Provide the [X, Y] coordinate of the cell's center where the given text is located.  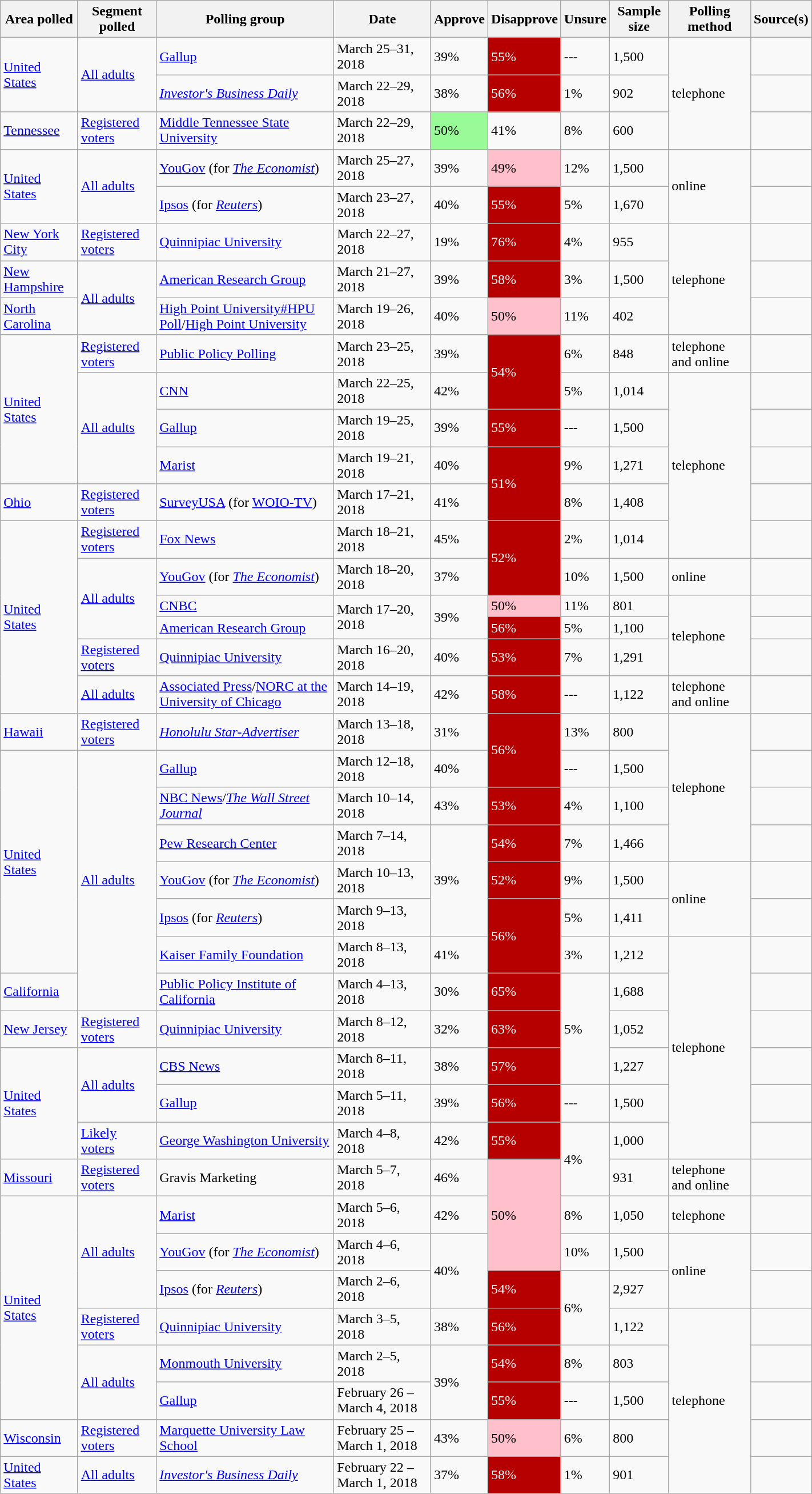
March 19–21, 2018 [383, 465]
Missouri [39, 1178]
51% [524, 484]
Fox News [246, 539]
March 19–25, 2018 [383, 427]
Segment polled [117, 19]
March 23–25, 2018 [383, 353]
Hawaii [39, 731]
1,271 [640, 465]
19% [459, 242]
March 22–25, 2018 [383, 391]
New Jersey [39, 1028]
CNN [246, 391]
1,000 [640, 1140]
45% [459, 539]
March 21–27, 2018 [383, 279]
Pew Research Center [246, 843]
March 2–6, 2018 [383, 1289]
46% [459, 1178]
March 4–6, 2018 [383, 1252]
March 19–26, 2018 [383, 317]
848 [640, 353]
1,291 [640, 657]
NBC News/The Wall Street Journal [246, 806]
March 8–11, 2018 [383, 1066]
CNBC [246, 606]
31% [459, 731]
March 14–19, 2018 [383, 695]
March 9–13, 2018 [383, 918]
901 [640, 1475]
March 17–21, 2018 [383, 503]
March 4–13, 2018 [383, 992]
March 22–27, 2018 [383, 242]
Public Policy Institute of California [246, 992]
March 10–13, 2018 [383, 880]
New York City [39, 242]
CBS News [246, 1066]
Disapprove [524, 19]
13% [585, 731]
1,408 [640, 503]
Gravis Marketing [246, 1178]
Public Policy Polling [246, 353]
March 5–11, 2018 [383, 1104]
1,466 [640, 843]
Middle Tennessee State University [246, 130]
California [39, 992]
March 3–5, 2018 [383, 1327]
801 [640, 606]
Source(s) [781, 19]
32% [459, 1028]
402 [640, 317]
New Hampshire [39, 279]
March 16–20, 2018 [383, 657]
Unsure [585, 19]
March 25–27, 2018 [383, 168]
March 13–18, 2018 [383, 731]
March 4–8, 2018 [383, 1140]
1,670 [640, 205]
Marquette University Law School [246, 1437]
63% [524, 1028]
Sample size [640, 19]
1,688 [640, 992]
2,927 [640, 1289]
February 22 – March 1, 2018 [383, 1475]
SurveyUSA (for WOIO-TV) [246, 503]
1,411 [640, 918]
March 23–27, 2018 [383, 205]
March 12–18, 2018 [383, 769]
March 8–12, 2018 [383, 1028]
Monmouth University [246, 1363]
803 [640, 1363]
1,212 [640, 954]
Date [383, 19]
Likely voters [117, 1140]
600 [640, 130]
March 7–14, 2018 [383, 843]
931 [640, 1178]
March 10–14, 2018 [383, 806]
1,050 [640, 1215]
George Washington University [246, 1140]
12% [585, 168]
February 25 – March 1, 2018 [383, 1437]
30% [459, 992]
Kaiser Family Foundation [246, 954]
Honolulu Star-Advertiser [246, 731]
65% [524, 992]
Tennessee [39, 130]
1,052 [640, 1028]
Ohio [39, 503]
Polling method [710, 19]
March 2–5, 2018 [383, 1363]
57% [524, 1066]
1,227 [640, 1066]
Wisconsin [39, 1437]
February 26 – March 4, 2018 [383, 1401]
March 5–6, 2018 [383, 1215]
Approve [459, 19]
March 18–21, 2018 [383, 539]
March 17–20, 2018 [383, 617]
902 [640, 94]
955 [640, 242]
Associated Press/NORC at the University of Chicago [246, 695]
March 8–13, 2018 [383, 954]
March 18–20, 2018 [383, 577]
March 5–7, 2018 [383, 1178]
49% [524, 168]
March 25–31, 2018 [383, 56]
North Carolina [39, 317]
76% [524, 242]
Polling group [246, 19]
High Point University#HPU Poll/High Point University [246, 317]
Area polled [39, 19]
2% [585, 539]
